Output the (X, Y) coordinate of the center of the cell containing the given text.  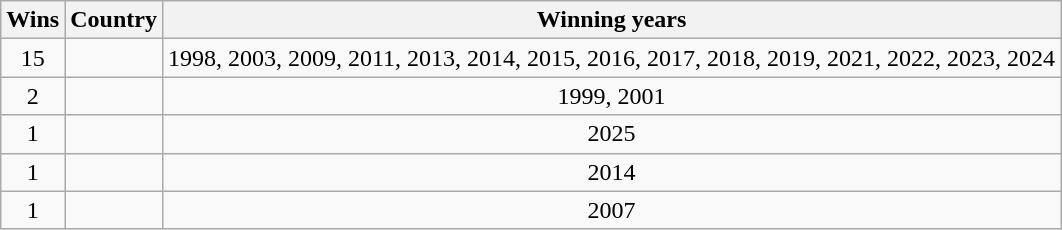
Winning years (611, 20)
2025 (611, 134)
2 (33, 96)
1998, 2003, 2009, 2011, 2013, 2014, 2015, 2016, 2017, 2018, 2019, 2021, 2022, 2023, 2024 (611, 58)
2014 (611, 172)
1999, 2001 (611, 96)
Country (114, 20)
15 (33, 58)
2007 (611, 210)
Wins (33, 20)
